Identify which cell holds the provided text, then report its (x, y) central coordinate. 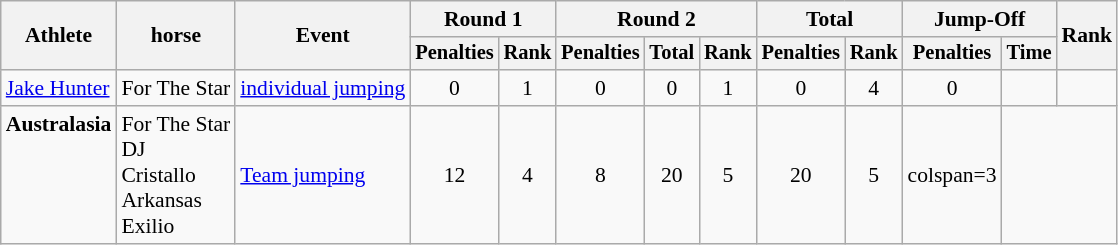
Time (1030, 54)
colspan=3 (952, 175)
Jump-Off (980, 19)
Australasia (59, 175)
individual jumping (322, 88)
For The StarDJCristalloArkansasExilio (176, 175)
Round 2 (656, 19)
8 (600, 175)
12 (454, 175)
Team jumping (322, 175)
Jake Hunter (59, 88)
horse (176, 36)
For The Star (176, 88)
Event (322, 36)
Round 1 (483, 19)
Athlete (59, 36)
